Scan for the cell matching the given text and deliver its [X, Y] coordinate at center. 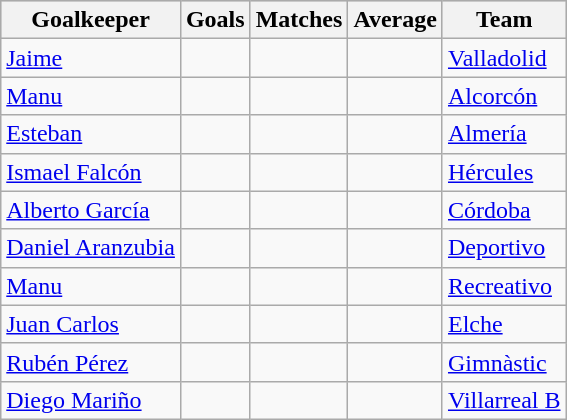
Matches [299, 20]
Rubén Pérez [91, 362]
Villarreal B [504, 400]
Recreativo [504, 286]
Jaime [91, 58]
Alberto García [91, 210]
Team [504, 20]
Elche [504, 324]
Gimnàstic [504, 362]
Diego Mariño [91, 400]
Goalkeeper [91, 20]
Córdoba [504, 210]
Daniel Aranzubia [91, 248]
Almería [504, 134]
Juan Carlos [91, 324]
Average [396, 20]
Goals [215, 20]
Alcorcón [504, 96]
Hércules [504, 172]
Esteban [91, 134]
Valladolid [504, 58]
Deportivo [504, 248]
Ismael Falcón [91, 172]
